Return the (x, y) coordinate for the center point of the cell that contains the specified text.  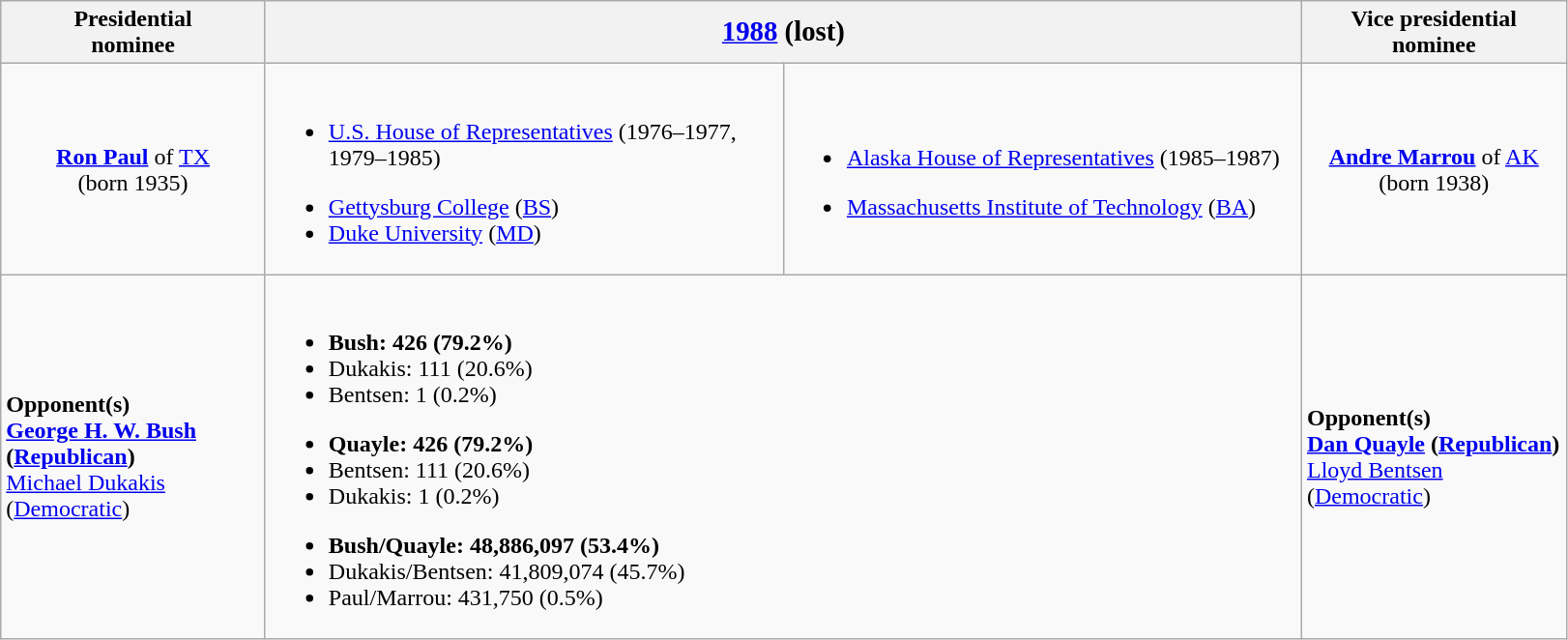
Vice presidentialnominee (1434, 33)
Opponent(s)Dan Quayle (Republican)Lloyd Bentsen (Democratic) (1434, 456)
Ron Paul of TX(born 1935) (133, 169)
Opponent(s)George H. W. Bush (Republican)Michael Dukakis (Democratic) (133, 456)
Andre Marrou of AK(born 1938) (1434, 169)
Alaska House of Representatives (1985–1987)Massachusetts Institute of Technology (BA) (1042, 169)
U.S. House of Representatives (1976–1977, 1979–1985)Gettysburg College (BS)Duke University (MD) (524, 169)
Presidentialnominee (133, 33)
1988 (lost) (783, 33)
